Find where the given text appears and provide that cell's center as (X, Y) coordinate. 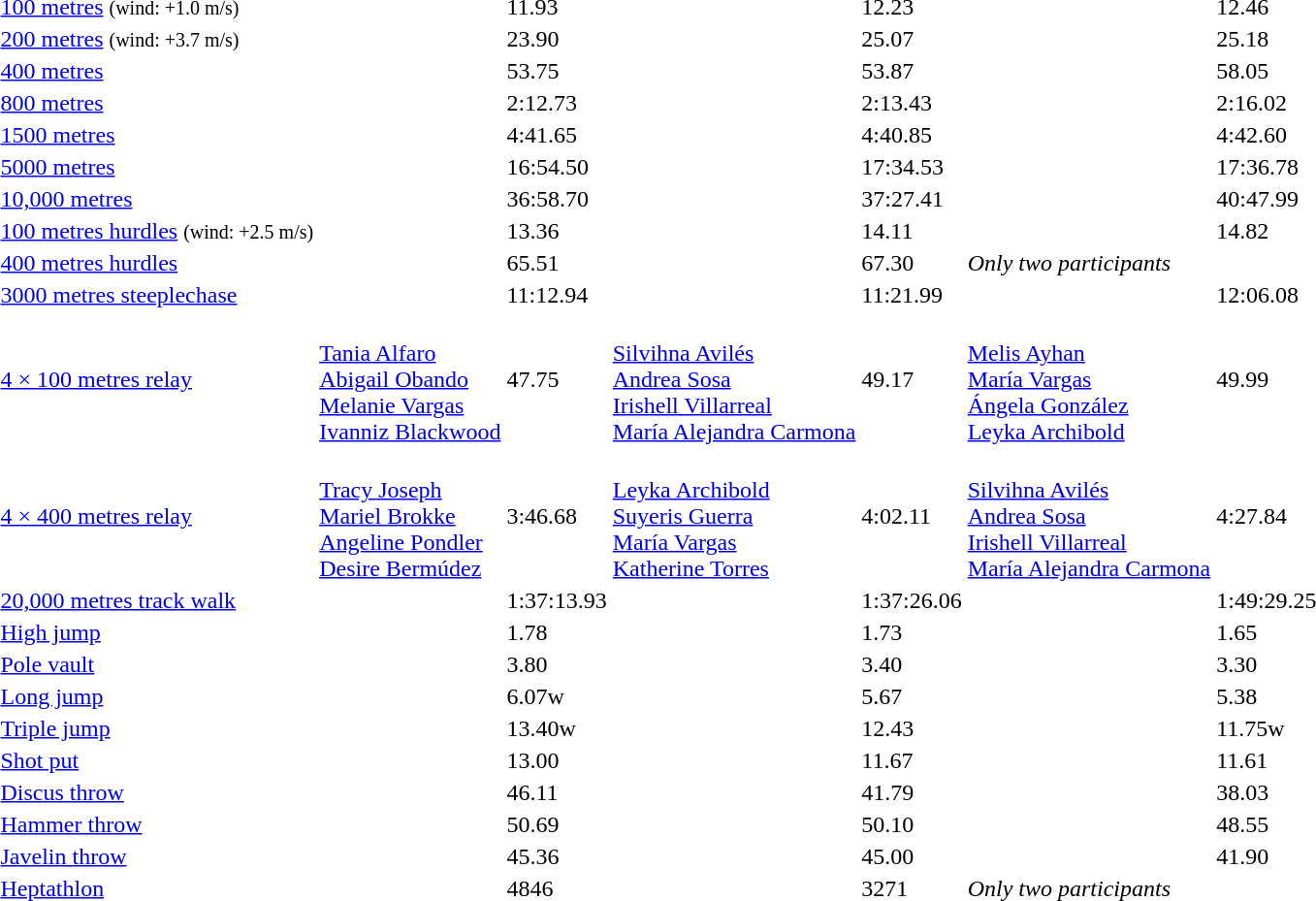
16:54.50 (557, 167)
17:34.53 (912, 167)
3.40 (912, 664)
11:12.94 (557, 295)
23.90 (557, 39)
3.80 (557, 664)
11.67 (912, 760)
2:12.73 (557, 103)
13.00 (557, 760)
Leyka ArchiboldSuyeris GuerraMaría VargasKatherine Torres (734, 516)
1:37:13.93 (557, 600)
65.51 (557, 263)
5.67 (912, 696)
6.07w (557, 696)
12.43 (912, 728)
Tania AlfaroAbigail ObandoMelanie VargasIvanniz Blackwood (410, 379)
45.00 (912, 856)
53.87 (912, 71)
4:40.85 (912, 135)
49.17 (912, 379)
50.10 (912, 824)
14.11 (912, 231)
37:27.41 (912, 199)
1.73 (912, 632)
Melis AyhanMaría VargasÁngela GonzálezLeyka Archibold (1089, 379)
67.30 (912, 263)
11:21.99 (912, 295)
36:58.70 (557, 199)
45.36 (557, 856)
50.69 (557, 824)
41.79 (912, 792)
13.40w (557, 728)
4:41.65 (557, 135)
13.36 (557, 231)
47.75 (557, 379)
2:13.43 (912, 103)
3:46.68 (557, 516)
1.78 (557, 632)
1:37:26.06 (912, 600)
46.11 (557, 792)
Tracy JosephMariel BrokkeAngeline PondlerDesire Bermúdez (410, 516)
4:02.11 (912, 516)
53.75 (557, 71)
25.07 (912, 39)
